Identify which cell holds the provided text, then report its [X, Y] central coordinate. 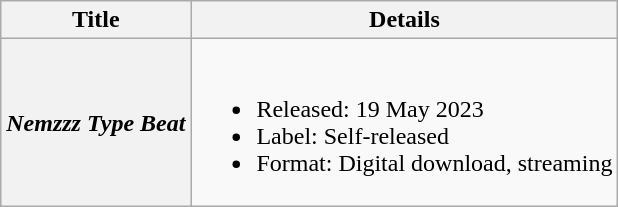
Nemzzz Type Beat [96, 122]
Released: 19 May 2023Label: Self-releasedFormat: Digital download, streaming [404, 122]
Title [96, 20]
Details [404, 20]
